Pinpoint the cell where the given text exists, returning its [x, y] midpoint coordinate. 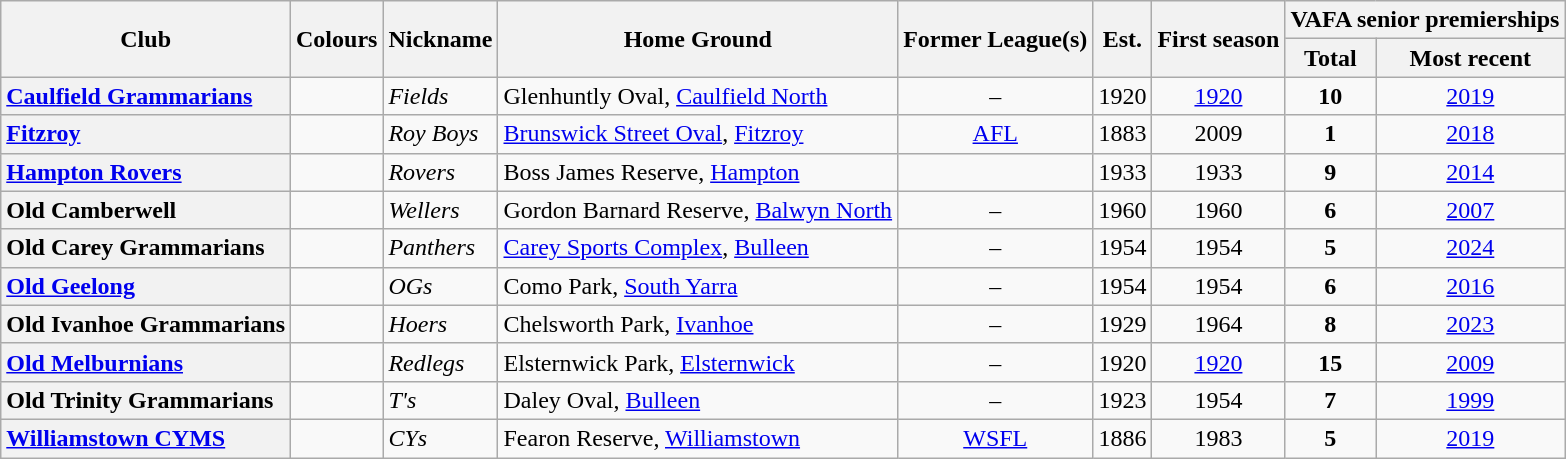
Home Ground [698, 39]
Glenhuntly Oval, Caulfield North [698, 96]
Fields [440, 96]
2018 [1470, 134]
Old Carey Grammarians [146, 248]
1929 [1122, 324]
2014 [1470, 172]
Redlegs [440, 362]
Carey Sports Complex, Bulleen [698, 248]
First season [1218, 39]
Boss James Reserve, Hampton [698, 172]
1964 [1218, 324]
Williamstown CYMS [146, 438]
1883 [1122, 134]
Hampton Rovers [146, 172]
Wellers [440, 210]
Former League(s) [996, 39]
Brunswick Street Oval, Fitzroy [698, 134]
1999 [1470, 400]
Most recent [1470, 58]
7 [1330, 400]
Roy Boys [440, 134]
Gordon Barnard Reserve, Balwyn North [698, 210]
8 [1330, 324]
2007 [1470, 210]
Chelsworth Park, Ivanhoe [698, 324]
Old Melburnians [146, 362]
Caulfield Grammarians [146, 96]
AFL [996, 134]
Old Camberwell [146, 210]
Old Ivanhoe Grammarians [146, 324]
9 [1330, 172]
OGs [440, 286]
1 [1330, 134]
Daley Oval, Bulleen [698, 400]
Colours [337, 39]
T's [440, 400]
Panthers [440, 248]
15 [1330, 362]
2024 [1470, 248]
1886 [1122, 438]
2023 [1470, 324]
Elsternwick Park, Elsternwick [698, 362]
Total [1330, 58]
VAFA senior premierships [1425, 20]
Old Trinity Grammarians [146, 400]
Old Geelong [146, 286]
WSFL [996, 438]
1923 [1122, 400]
Como Park, South Yarra [698, 286]
1983 [1218, 438]
Rovers [440, 172]
Est. [1122, 39]
2016 [1470, 286]
Fearon Reserve, Williamstown [698, 438]
Nickname [440, 39]
CYs [440, 438]
10 [1330, 96]
Club [146, 39]
Fitzroy [146, 134]
Hoers [440, 324]
